Return the (X, Y) coordinate for the center point of the cell that contains the specified text.  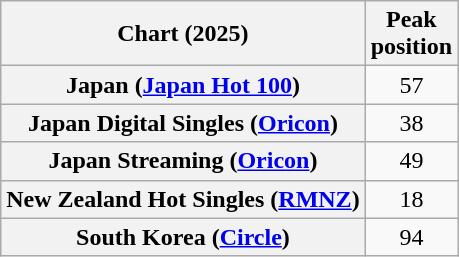
Peakposition (411, 34)
New Zealand Hot Singles (RMNZ) (183, 199)
57 (411, 85)
Japan (Japan Hot 100) (183, 85)
Chart (2025) (183, 34)
94 (411, 237)
18 (411, 199)
South Korea (Circle) (183, 237)
49 (411, 161)
Japan Digital Singles (Oricon) (183, 123)
Japan Streaming (Oricon) (183, 161)
38 (411, 123)
